Capture the cell that displays the provided text and extract its [X, Y] central coordinate. 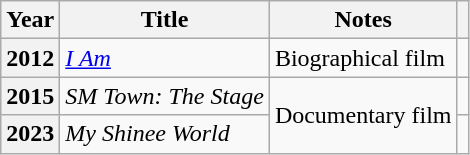
SM Town: The Stage [165, 96]
Notes [363, 20]
2023 [30, 134]
I Am [165, 58]
Documentary film [363, 115]
My Shinee World [165, 134]
2015 [30, 96]
Biographical film [363, 58]
Year [30, 20]
2012 [30, 58]
Title [165, 20]
